For the text-containing cell, return its midpoint in [X, Y] coordinate format. 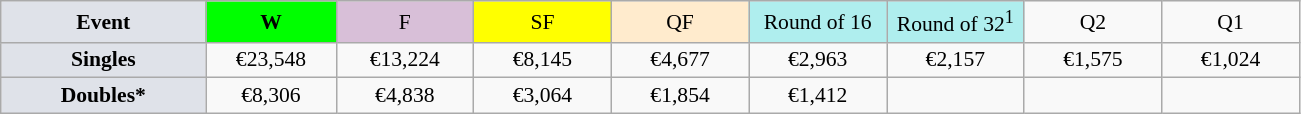
€1,575 [1093, 60]
€2,157 [955, 60]
€3,064 [543, 96]
€2,963 [818, 60]
Event [104, 22]
€1,854 [680, 96]
€1,024 [1231, 60]
F [405, 22]
W [271, 22]
€8,145 [543, 60]
Doubles* [104, 96]
SF [543, 22]
€8,306 [271, 96]
Q2 [1093, 22]
€4,677 [680, 60]
€1,412 [818, 96]
Round of 321 [955, 22]
Singles [104, 60]
Round of 16 [818, 22]
€4,838 [405, 96]
QF [680, 22]
€13,224 [405, 60]
Q1 [1231, 22]
€23,548 [271, 60]
